Output the (x, y) coordinate of the center of the cell containing the given text.  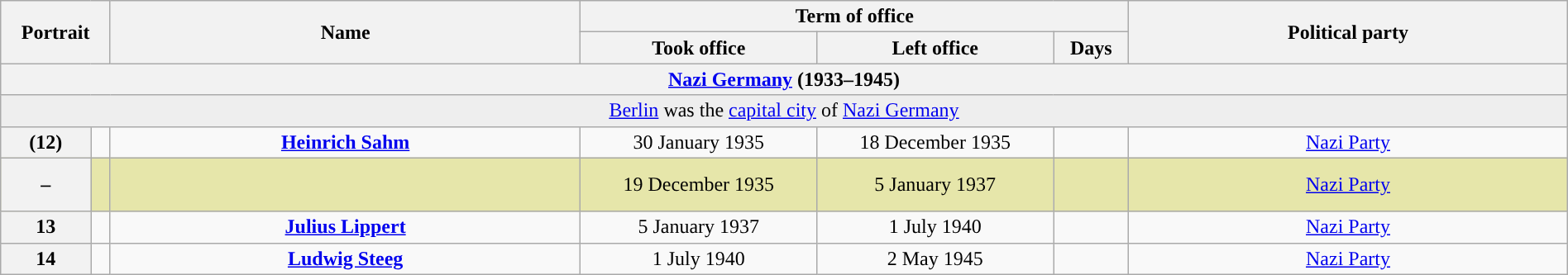
2 May 1945 (935, 258)
Heinrich Sahm (345, 142)
Days (1092, 48)
Name (345, 32)
Political party (1348, 32)
18 December 1935 (935, 142)
30 January 1935 (699, 142)
14 (46, 258)
19 December 1935 (699, 185)
Portrait (56, 32)
13 (46, 227)
– (46, 185)
Julius Lippert (345, 227)
(12) (46, 142)
Berlin was the capital city of Nazi Germany (784, 111)
Ludwig Steeg (345, 258)
Nazi Germany (1933–1945) (784, 79)
Term of office (855, 17)
Left office (935, 48)
Took office (699, 48)
